Locate the cell with the specified text and output its (X, Y) center coordinate. 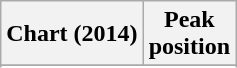
Chart (2014) (72, 34)
Peakposition (189, 34)
